Identify which cell holds the provided text, then report its (X, Y) central coordinate. 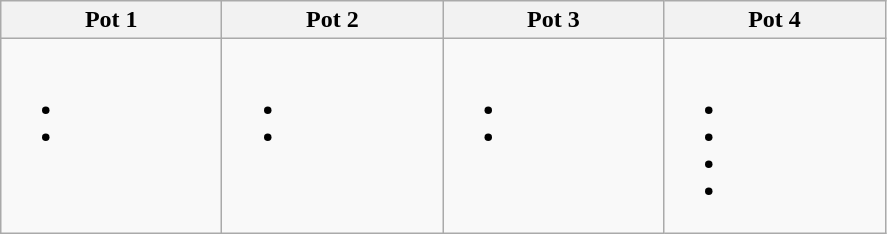
Pot 3 (554, 20)
Pot 4 (774, 20)
Pot 1 (112, 20)
Pot 2 (332, 20)
